Search for the cell housing the specified text and yield its (x, y) center coordinate. 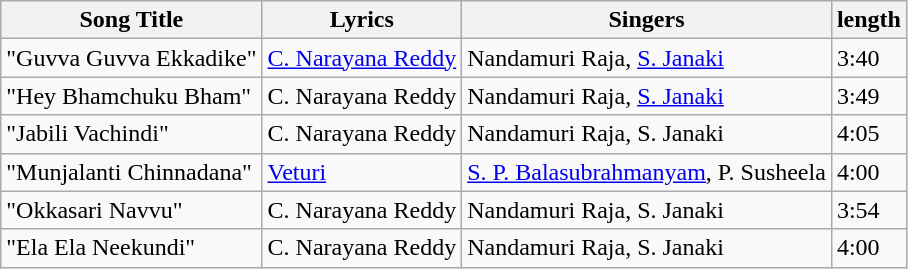
"Guvva Guvva Ekkadike" (132, 58)
4:05 (868, 134)
"Ela Ela Neekundi" (132, 248)
"Okkasari Navvu" (132, 210)
S. P. Balasubrahmanyam, P. Susheela (647, 172)
Singers (647, 20)
"Munjalanti Chinnadana" (132, 172)
Song Title (132, 20)
3:49 (868, 96)
length (868, 20)
"Jabili Vachindi" (132, 134)
3:40 (868, 58)
Lyrics (362, 20)
Veturi (362, 172)
3:54 (868, 210)
"Hey Bhamchuku Bham" (132, 96)
